Locate the cell with the specified text and output its [X, Y] center coordinate. 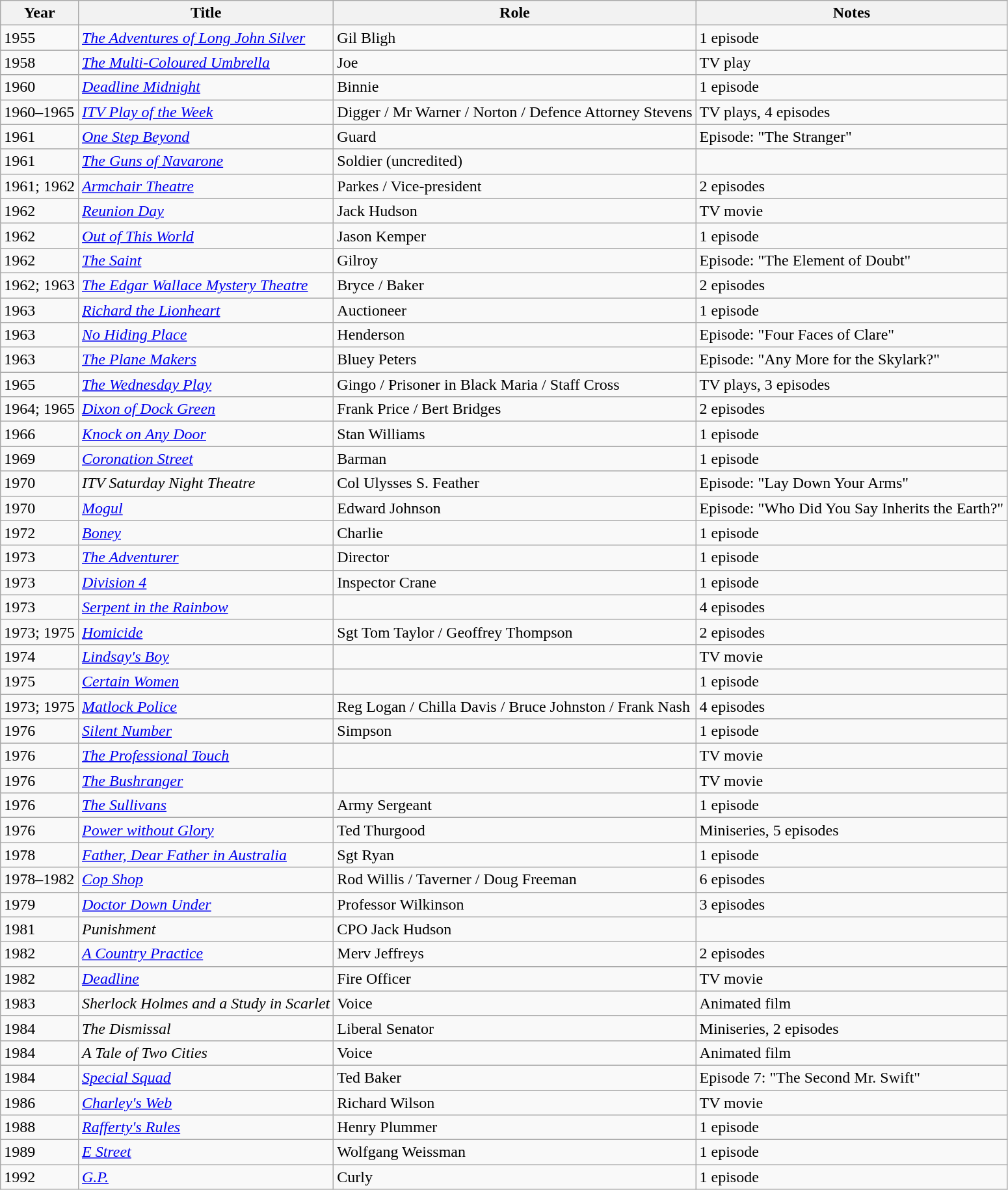
TV plays, 4 episodes [852, 112]
Henry Plummer [515, 1128]
Fire Officer [515, 979]
Armchair Theatre [206, 186]
Homicide [206, 632]
Inspector Crane [515, 582]
Matlock Police [206, 706]
The Plane Makers [206, 360]
Doctor Down Under [206, 904]
Episode: "Any More for the Skylark?" [852, 360]
E Street [206, 1152]
1964; 1965 [40, 409]
Ted Baker [515, 1077]
Coronation Street [206, 459]
No Hiding Place [206, 335]
Merv Jeffreys [515, 954]
Rod Willis / Taverner / Doug Freeman [515, 880]
Army Sergeant [515, 805]
Certain Women [206, 681]
1983 [40, 1003]
The Multi-Coloured Umbrella [206, 62]
Dixon of Dock Green [206, 409]
1988 [40, 1128]
Episode: "The Stranger" [852, 137]
1979 [40, 904]
A Country Practice [206, 954]
1978 [40, 855]
The Saint [206, 260]
Gingo / Prisoner in Black Maria / Staff Cross [515, 385]
Silent Number [206, 731]
1989 [40, 1152]
Punishment [206, 929]
Professor Wilkinson [515, 904]
Liberal Senator [515, 1028]
1961; 1962 [40, 186]
Guard [515, 137]
The Adventures of Long John Silver [206, 38]
Stan Williams [515, 434]
Richard the Lionheart [206, 310]
Bryce / Baker [515, 285]
Reunion Day [206, 211]
Gil Bligh [515, 38]
ITV Saturday Night Theatre [206, 483]
1960 [40, 87]
1960–1965 [40, 112]
1975 [40, 681]
Digger / Mr Warner / Norton / Defence Attorney Stevens [515, 112]
1972 [40, 533]
Edward Johnson [515, 508]
Miniseries, 2 episodes [852, 1028]
Special Squad [206, 1077]
Charlie [515, 533]
A Tale of Two Cities [206, 1053]
Wolfgang Weissman [515, 1152]
TV plays, 3 episodes [852, 385]
The Professional Touch [206, 756]
Curly [515, 1177]
1986 [40, 1103]
Binnie [515, 87]
Parkes / Vice-president [515, 186]
Richard Wilson [515, 1103]
Sgt Tom Taylor / Geoffrey Thompson [515, 632]
Reg Logan / Chilla Davis / Bruce Johnston / Frank Nash [515, 706]
TV play [852, 62]
Soldier (uncredited) [515, 161]
1955 [40, 38]
Director [515, 558]
Notes [852, 13]
Serpent in the Rainbow [206, 607]
The Bushranger [206, 781]
Knock on Any Door [206, 434]
1962; 1963 [40, 285]
The Dismissal [206, 1028]
Rafferty's Rules [206, 1128]
Cop Shop [206, 880]
Division 4 [206, 582]
Jason Kemper [515, 236]
Boney [206, 533]
1974 [40, 656]
Deadline Midnight [206, 87]
Mogul [206, 508]
Power without Glory [206, 830]
The Guns of Navarone [206, 161]
ITV Play of the Week [206, 112]
1969 [40, 459]
Sherlock Holmes and a Study in Scarlet [206, 1003]
Father, Dear Father in Australia [206, 855]
Out of This World [206, 236]
Henderson [515, 335]
Role [515, 13]
Col Ulysses S. Feather [515, 483]
The Wednesday Play [206, 385]
1958 [40, 62]
Sgt Ryan [515, 855]
Simpson [515, 731]
1965 [40, 385]
Lindsay's Boy [206, 656]
1966 [40, 434]
Episode: "Four Faces of Clare" [852, 335]
Jack Hudson [515, 211]
The Edgar Wallace Mystery Theatre [206, 285]
Episode 7: "The Second Mr. Swift" [852, 1077]
3 episodes [852, 904]
CPO Jack Hudson [515, 929]
1981 [40, 929]
Bluey Peters [515, 360]
Barman [515, 459]
Auctioneer [515, 310]
Deadline [206, 979]
Joe [515, 62]
Episode: "The Element of Doubt" [852, 260]
Year [40, 13]
1992 [40, 1177]
One Step Beyond [206, 137]
Ted Thurgood [515, 830]
6 episodes [852, 880]
Gilroy [515, 260]
Charley's Web [206, 1103]
Episode: "Lay Down Your Arms" [852, 483]
The Adventurer [206, 558]
Miniseries, 5 episodes [852, 830]
Episode: "Who Did You Say Inherits the Earth?" [852, 508]
1978–1982 [40, 880]
Title [206, 13]
G.P. [206, 1177]
Frank Price / Bert Bridges [515, 409]
The Sullivans [206, 805]
